Return the [X, Y] coordinate for the center point of the cell that contains the specified text.  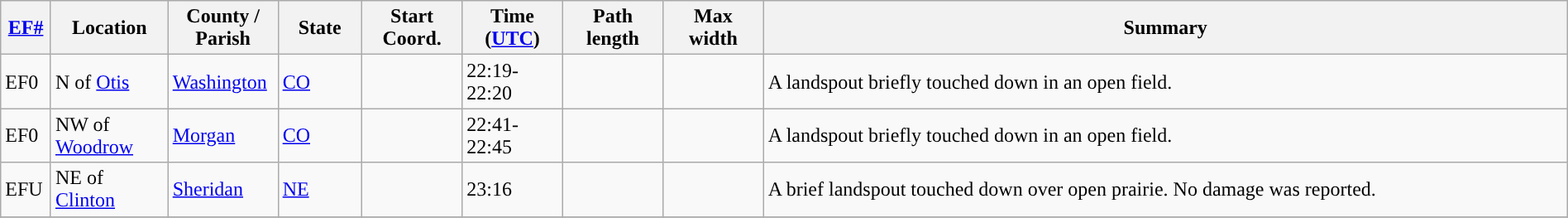
Sheridan [223, 189]
Max width [713, 28]
Summary [1165, 28]
Morgan [223, 136]
EFU [26, 189]
County / Parish [223, 28]
NE of Clinton [109, 189]
22:41-22:45 [513, 136]
EF# [26, 28]
NE [319, 189]
State [319, 28]
N of Otis [109, 81]
Path length [612, 28]
Washington [223, 81]
A brief landspout touched down over open prairie. No damage was reported. [1165, 189]
23:16 [513, 189]
Start Coord. [412, 28]
Location [109, 28]
NW of Woodrow [109, 136]
Time (UTC) [513, 28]
22:19-22:20 [513, 81]
